Scan for the cell matching the given text and deliver its (X, Y) coordinate at center. 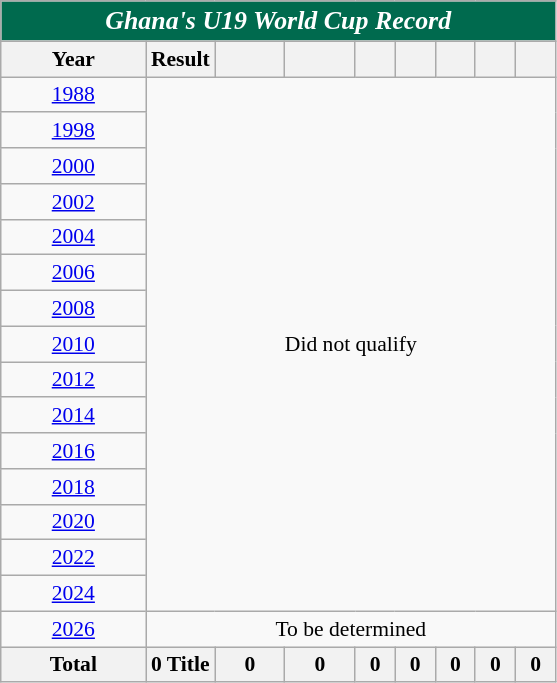
Did not qualify (351, 344)
1988 (74, 95)
0 Title (180, 665)
2018 (74, 487)
2000 (74, 166)
Ghana's U19 World Cup Record (278, 21)
2006 (74, 273)
2004 (74, 237)
Total (74, 665)
Result (180, 59)
2010 (74, 344)
2024 (74, 594)
1998 (74, 131)
2014 (74, 416)
To be determined (351, 629)
2012 (74, 380)
2002 (74, 202)
2022 (74, 558)
2020 (74, 522)
2016 (74, 451)
2008 (74, 309)
2026 (74, 629)
Year (74, 59)
